Locate the cell with the specified text and output its [X, Y] center coordinate. 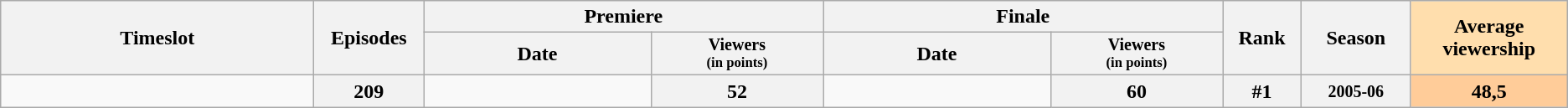
Episodes [369, 39]
48,5 [1489, 91]
Season [1355, 39]
Timeslot [157, 39]
2005-06 [1355, 91]
Finale [1024, 17]
52 [737, 91]
209 [369, 91]
#1 [1262, 91]
Premiere [623, 17]
Rank [1262, 39]
60 [1137, 91]
Average viewership [1489, 39]
